Pinpoint the cell where the given text exists, returning its (x, y) midpoint coordinate. 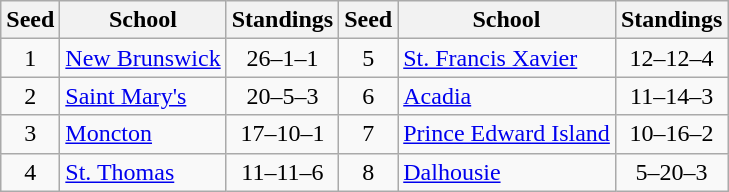
Dalhousie (507, 172)
26–1–1 (282, 58)
St. Thomas (143, 172)
6 (368, 96)
5–20–3 (671, 172)
20–5–3 (282, 96)
7 (368, 134)
New Brunswick (143, 58)
8 (368, 172)
Prince Edward Island (507, 134)
11–11–6 (282, 172)
Moncton (143, 134)
17–10–1 (282, 134)
10–16–2 (671, 134)
3 (30, 134)
St. Francis Xavier (507, 58)
2 (30, 96)
12–12–4 (671, 58)
5 (368, 58)
11–14–3 (671, 96)
Saint Mary's (143, 96)
Acadia (507, 96)
4 (30, 172)
1 (30, 58)
